Capture the cell that displays the provided text and extract its (x, y) central coordinate. 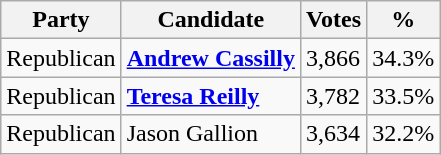
Jason Gallion (210, 134)
Candidate (210, 20)
Teresa Reilly (210, 96)
3,634 (333, 134)
3,782 (333, 96)
Andrew Cassilly (210, 58)
Party (61, 20)
3,866 (333, 58)
Votes (333, 20)
% (404, 20)
32.2% (404, 134)
34.3% (404, 58)
33.5% (404, 96)
